For the text-containing cell, return its midpoint in [x, y] coordinate format. 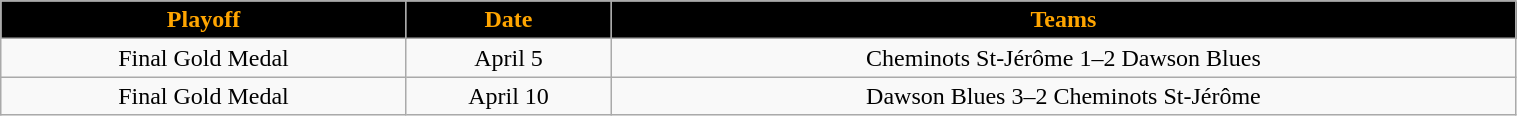
Playoff [204, 20]
April 5 [508, 58]
Dawson Blues 3–2 Cheminots St-Jérôme [1064, 96]
Date [508, 20]
Cheminots St-Jérôme 1–2 Dawson Blues [1064, 58]
Teams [1064, 20]
April 10 [508, 96]
